Return the [X, Y] coordinate for the center point of the cell that contains the specified text.  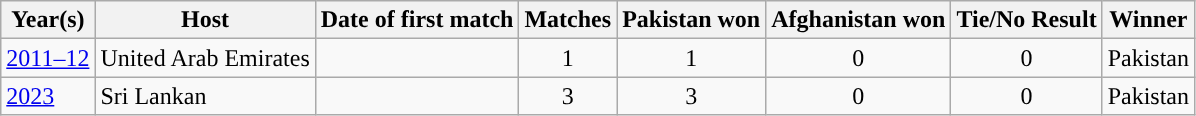
Tie/No Result [1026, 20]
Afghanistan won [858, 20]
Host [205, 20]
2023 [48, 96]
Date of first match [417, 20]
United Arab Emirates [205, 58]
Pakistan won [692, 20]
Sri Lankan [205, 96]
2011–12 [48, 58]
Matches [568, 20]
Winner [1148, 20]
Year(s) [48, 20]
